Scan for the cell matching the given text and deliver its [X, Y] coordinate at center. 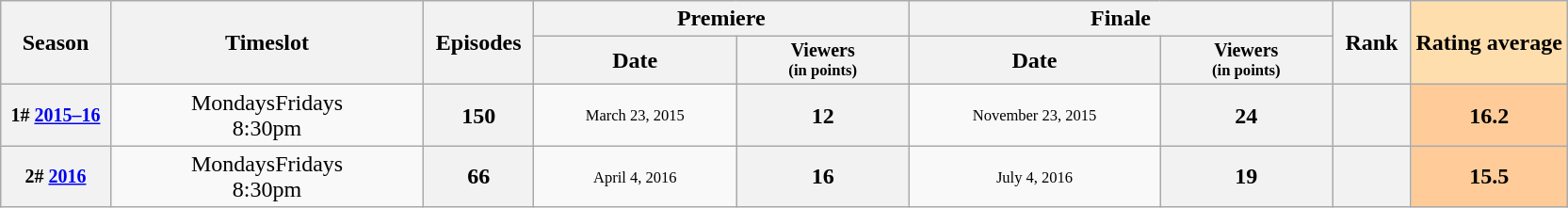
66 [478, 177]
Rank [1371, 43]
April 4, 2016 [635, 177]
2# 2016 [56, 177]
12 [823, 115]
Premiere [721, 19]
July 4, 2016 [1034, 177]
24 [1247, 115]
15.5 [1489, 177]
Episodes [478, 43]
Season [56, 43]
November 23, 2015 [1034, 115]
16.2 [1489, 115]
19 [1247, 177]
1# 2015–16 [56, 115]
Rating average [1489, 43]
150 [478, 115]
March 23, 2015 [635, 115]
Timeslot [267, 43]
Finale [1121, 19]
16 [823, 177]
